Detect which cell encompasses the target text, then output its [x, y] center coordinate. 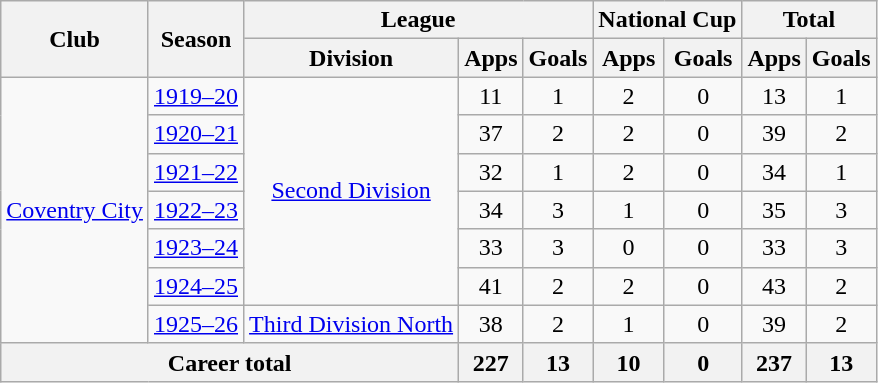
10 [629, 362]
1923–24 [196, 248]
Season [196, 39]
Division [352, 58]
Third Division North [352, 324]
Total [809, 20]
Club [75, 39]
237 [774, 362]
1919–20 [196, 96]
League [418, 20]
38 [491, 324]
227 [491, 362]
1920–21 [196, 134]
1925–26 [196, 324]
1921–22 [196, 172]
1924–25 [196, 286]
41 [491, 286]
43 [774, 286]
Second Division [352, 191]
11 [491, 96]
1922–23 [196, 210]
37 [491, 134]
35 [774, 210]
National Cup [668, 20]
Career total [230, 362]
Coventry City [75, 210]
32 [491, 172]
